Find where the given text appears and provide that cell's center as [X, Y] coordinate. 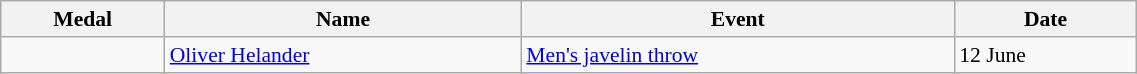
Oliver Helander [344, 55]
Event [738, 19]
Men's javelin throw [738, 55]
Name [344, 19]
12 June [1046, 55]
Date [1046, 19]
Medal [83, 19]
